Pinpoint the cell where the given text exists, returning its [x, y] midpoint coordinate. 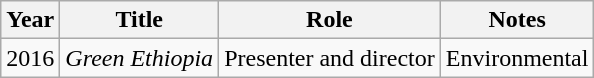
2016 [30, 58]
Green Ethiopia [140, 58]
Role [330, 20]
Presenter and director [330, 58]
Environmental [517, 58]
Notes [517, 20]
Title [140, 20]
Year [30, 20]
